Pinpoint the cell where the given text exists, returning its (X, Y) midpoint coordinate. 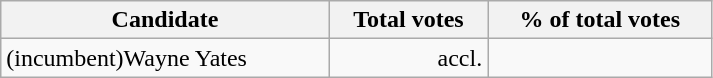
(incumbent)Wayne Yates (165, 58)
Candidate (165, 20)
% of total votes (600, 20)
accl. (408, 58)
Total votes (408, 20)
